From the cell containing the given text, extract its center point as [X, Y] coordinate. 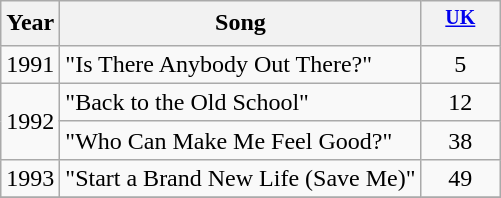
"Start a Brand New Life (Save Me)" [240, 178]
1991 [30, 64]
Song [240, 24]
1992 [30, 121]
"Back to the Old School" [240, 102]
UK [460, 24]
"Is There Anybody Out There?" [240, 64]
49 [460, 178]
Year [30, 24]
1993 [30, 178]
"Who Can Make Me Feel Good?" [240, 140]
5 [460, 64]
12 [460, 102]
38 [460, 140]
